Determine the (x, y) coordinate at the center of the cell enclosing the given text.  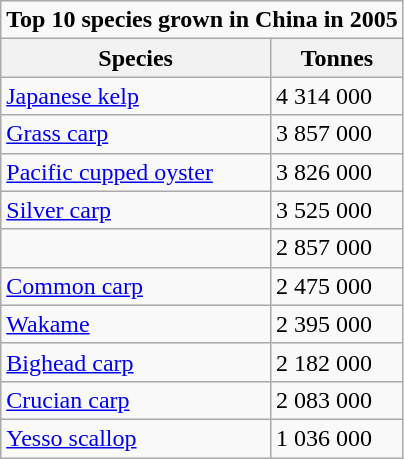
Yesso scallop (136, 438)
Grass carp (136, 134)
Wakame (136, 324)
Common carp (136, 286)
3 525 000 (338, 210)
Crucian carp (136, 400)
Top 10 species grown in China in 2005 (202, 20)
Pacific cupped oyster (136, 172)
4 314 000 (338, 96)
Silver carp (136, 210)
2 395 000 (338, 324)
Tonnes (338, 58)
3 857 000 (338, 134)
1 036 000 (338, 438)
Japanese kelp (136, 96)
2 083 000 (338, 400)
3 826 000 (338, 172)
Bighead carp (136, 362)
2 182 000 (338, 362)
2 475 000 (338, 286)
2 857 000 (338, 248)
Species (136, 58)
